Output the (X, Y) coordinate of the center of the cell containing the given text.  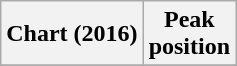
Chart (2016) (72, 34)
Peakposition (189, 34)
